From the cell containing the given text, extract its center point as (X, Y) coordinate. 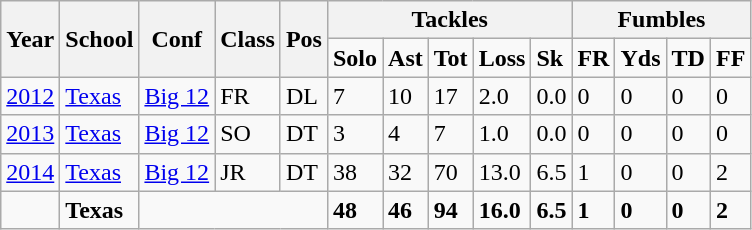
Tot (450, 58)
Year (30, 39)
Conf (177, 39)
Pos (304, 39)
1.0 (502, 134)
Class (248, 39)
Ast (406, 58)
2.0 (502, 96)
Loss (502, 58)
School (100, 39)
TD (688, 58)
2013 (30, 134)
JR (248, 172)
2012 (30, 96)
SO (248, 134)
Solo (354, 58)
Fumbles (662, 20)
2014 (30, 172)
16.0 (502, 210)
Yds (640, 58)
Tackles (449, 20)
48 (354, 210)
3 (354, 134)
94 (450, 210)
38 (354, 172)
4 (406, 134)
10 (406, 96)
32 (406, 172)
DL (304, 96)
17 (450, 96)
70 (450, 172)
13.0 (502, 172)
Sk (552, 58)
FF (730, 58)
46 (406, 210)
